Search for the cell housing the specified text and yield its [x, y] center coordinate. 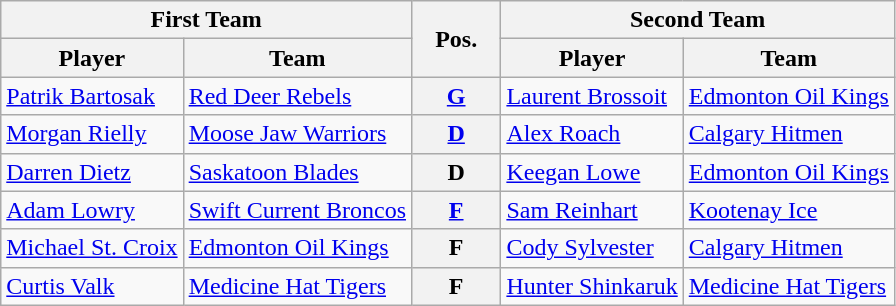
Second Team [698, 20]
Keegan Lowe [592, 172]
Alex Roach [592, 134]
Darren Dietz [92, 172]
Moose Jaw Warriors [297, 134]
G [456, 96]
Morgan Rielly [92, 134]
Curtis Valk [92, 286]
Swift Current Broncos [297, 210]
First Team [206, 20]
Hunter Shinkaruk [592, 286]
Sam Reinhart [592, 210]
Laurent Brossoit [592, 96]
Kootenay Ice [788, 210]
Red Deer Rebels [297, 96]
Adam Lowry [92, 210]
Pos. [456, 39]
Michael St. Croix [92, 248]
Cody Sylvester [592, 248]
Saskatoon Blades [297, 172]
Patrik Bartosak [92, 96]
